For the text-containing cell, return its midpoint in (x, y) coordinate format. 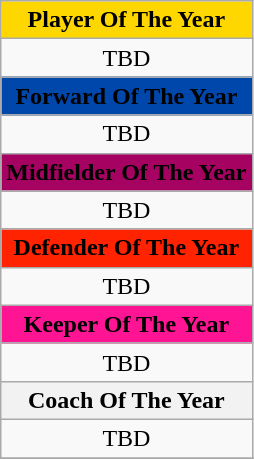
Keeper Of The Year (126, 324)
Midfielder Of The Year (126, 172)
Player Of The Year (126, 20)
Defender Of The Year (126, 248)
Forward Of The Year (126, 96)
Coach Of The Year (126, 400)
